Provide the (X, Y) coordinate of the cell's center where the given text is located.  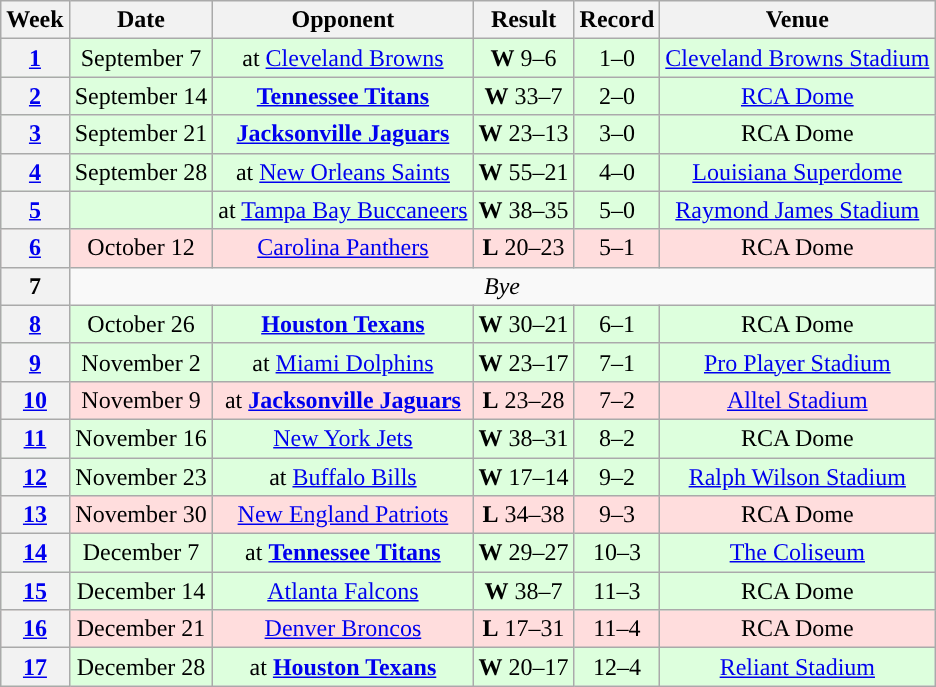
9–3 (617, 515)
Date (141, 20)
9–2 (617, 477)
at Tennessee Titans (343, 553)
9 (35, 362)
6–1 (617, 324)
September 14 (141, 96)
8 (35, 324)
8–2 (617, 438)
4–0 (617, 172)
Venue (798, 20)
Houston Texans (343, 324)
Alltel Stadium (798, 400)
15 (35, 591)
at Buffalo Bills (343, 477)
W 9–6 (524, 58)
September 28 (141, 172)
Opponent (343, 20)
Ralph Wilson Stadium (798, 477)
Week (35, 20)
Bye (502, 286)
New England Patriots (343, 515)
October 12 (141, 248)
at Miami Dolphins (343, 362)
14 (35, 553)
December 14 (141, 591)
November 2 (141, 362)
December 7 (141, 553)
11 (35, 438)
7 (35, 286)
at Jacksonville Jaguars (343, 400)
Atlanta Falcons (343, 591)
at Tampa Bay Buccaneers (343, 210)
7–1 (617, 362)
Raymond James Stadium (798, 210)
Louisiana Superdome (798, 172)
L 34–38 (524, 515)
Record (617, 20)
at Cleveland Browns (343, 58)
7–2 (617, 400)
10 (35, 400)
W 17–14 (524, 477)
1 (35, 58)
Pro Player Stadium (798, 362)
New York Jets (343, 438)
2–0 (617, 96)
November 9 (141, 400)
W 38–31 (524, 438)
September 21 (141, 134)
W 30–21 (524, 324)
W 33–7 (524, 96)
November 23 (141, 477)
10–3 (617, 553)
13 (35, 515)
3–0 (617, 134)
5–0 (617, 210)
W 23–13 (524, 134)
6 (35, 248)
W 20–17 (524, 667)
1–0 (617, 58)
W 55–21 (524, 172)
17 (35, 667)
December 28 (141, 667)
at New Orleans Saints (343, 172)
12–4 (617, 667)
16 (35, 629)
Result (524, 20)
Tennessee Titans (343, 96)
11–3 (617, 591)
11–4 (617, 629)
L 20–23 (524, 248)
W 38–7 (524, 591)
October 26 (141, 324)
Denver Broncos (343, 629)
3 (35, 134)
November 30 (141, 515)
12 (35, 477)
L 17–31 (524, 629)
W 23–17 (524, 362)
at Houston Texans (343, 667)
Carolina Panthers (343, 248)
Reliant Stadium (798, 667)
Cleveland Browns Stadium (798, 58)
2 (35, 96)
L 23–28 (524, 400)
November 16 (141, 438)
W 38–35 (524, 210)
The Coliseum (798, 553)
W 29–27 (524, 553)
5 (35, 210)
Jacksonville Jaguars (343, 134)
5–1 (617, 248)
December 21 (141, 629)
September 7 (141, 58)
4 (35, 172)
